Return the (x, y) coordinate for the center point of the cell that contains the specified text.  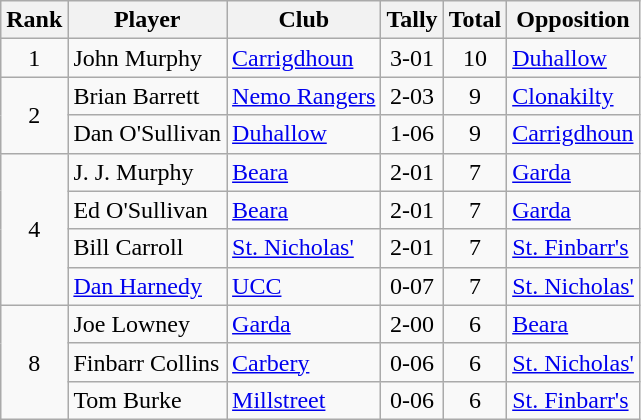
Bill Carroll (148, 248)
Dan O'Sullivan (148, 134)
1 (34, 58)
Brian Barrett (148, 96)
8 (34, 362)
Club (304, 20)
2-03 (412, 96)
3-01 (412, 58)
Rank (34, 20)
Nemo Rangers (304, 96)
Player (148, 20)
UCC (304, 286)
Total (475, 20)
Joe Lowney (148, 324)
2-00 (412, 324)
4 (34, 229)
Opposition (574, 20)
Carbery (304, 362)
0-07 (412, 286)
Clonakilty (574, 96)
J. J. Murphy (148, 172)
1-06 (412, 134)
Tally (412, 20)
10 (475, 58)
2 (34, 115)
Millstreet (304, 400)
Ed O'Sullivan (148, 210)
Tom Burke (148, 400)
John Murphy (148, 58)
Dan Harnedy (148, 286)
Finbarr Collins (148, 362)
